Provide the [X, Y] coordinate of the cell's center where the given text is located.  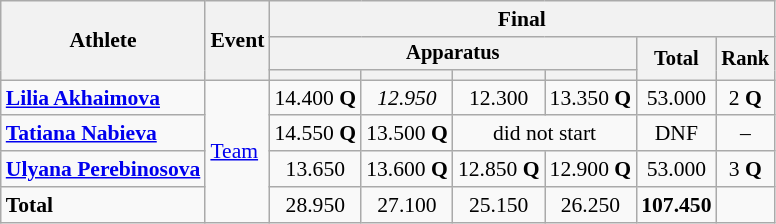
2 Q [746, 98]
12.300 [499, 98]
13.600 Q [407, 169]
Apparatus [452, 54]
25.150 [499, 205]
26.250 [591, 205]
12.850 Q [499, 169]
Tatiana Nabieva [104, 134]
Rank [746, 58]
did not start [544, 134]
Team [237, 151]
12.900 Q [591, 169]
– [746, 134]
Event [237, 40]
13.650 [315, 169]
Athlete [104, 40]
Ulyana Perebinosova [104, 169]
14.550 Q [315, 134]
13.350 Q [591, 98]
Final [522, 19]
27.100 [407, 205]
13.500 Q [407, 134]
12.950 [407, 98]
107.450 [676, 205]
Lilia Akhaimova [104, 98]
14.400 Q [315, 98]
3 Q [746, 169]
DNF [676, 134]
28.950 [315, 205]
